For the text-containing cell, return its midpoint in [X, Y] coordinate format. 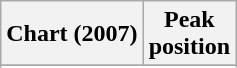
Peakposition [189, 34]
Chart (2007) [72, 34]
